Search for the cell housing the specified text and yield its [X, Y] center coordinate. 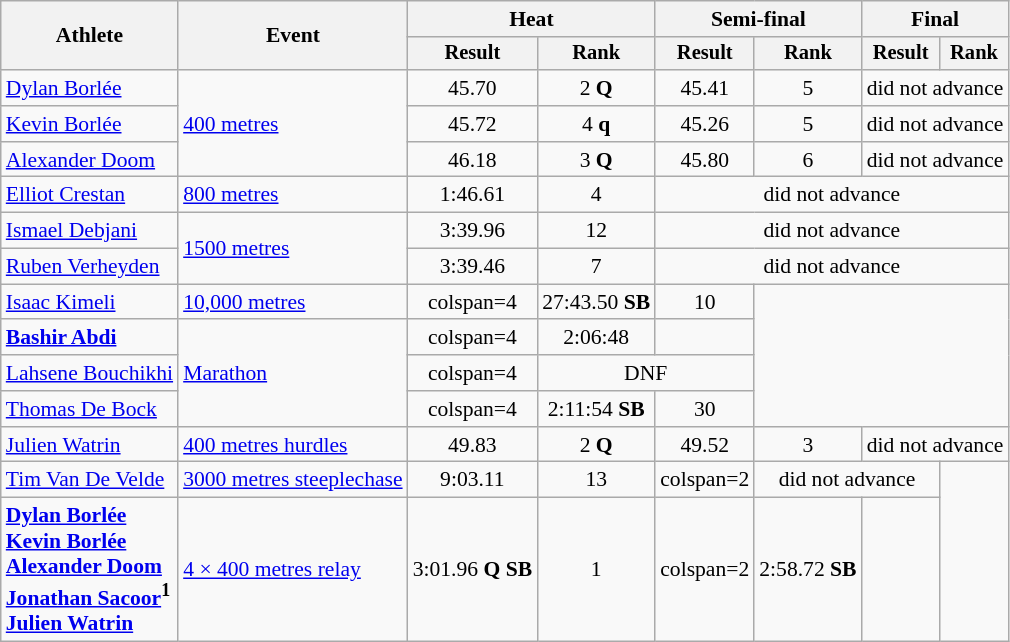
Julien Watrin [90, 445]
1500 metres [293, 248]
30 [704, 409]
Final [936, 19]
Alexander Doom [90, 160]
2:11:54 SB [596, 409]
10 [704, 302]
4 q [596, 124]
3 [808, 445]
49.83 [472, 445]
Kevin Borlée [90, 124]
10,000 metres [293, 302]
46.18 [472, 160]
3:39.96 [472, 231]
45.26 [704, 124]
45.80 [704, 160]
Marathon [293, 374]
45.41 [704, 88]
Bashir Abdi [90, 338]
3:39.46 [472, 267]
2:58.72 SB [808, 570]
Event [293, 36]
Ruben Verheyden [90, 267]
Tim Van De Velde [90, 480]
45.72 [472, 124]
4 × 400 metres relay [293, 570]
Isaac Kimeli [90, 302]
3:01.96 Q SB [472, 570]
6 [808, 160]
Thomas De Bock [90, 409]
12 [596, 231]
2:06:48 [596, 338]
Ismael Debjani [90, 231]
400 metres hurdles [293, 445]
1 [596, 570]
Dylan BorléeKevin BorléeAlexander DoomJonathan Sacoor1Julien Watrin [90, 570]
Dylan Borlée [90, 88]
45.70 [472, 88]
Athlete [90, 36]
Elliot Crestan [90, 195]
Semi-final [758, 19]
4 [596, 195]
9:03.11 [472, 480]
27:43.50 SB [596, 302]
DNF [646, 373]
400 metres [293, 124]
Heat [532, 19]
49.52 [704, 445]
3000 metres steeplechase [293, 480]
800 metres [293, 195]
1:46.61 [472, 195]
13 [596, 480]
3 Q [596, 160]
Lahsene Bouchikhi [90, 373]
7 [596, 267]
